Identify which cell holds the provided text, then report its [X, Y] central coordinate. 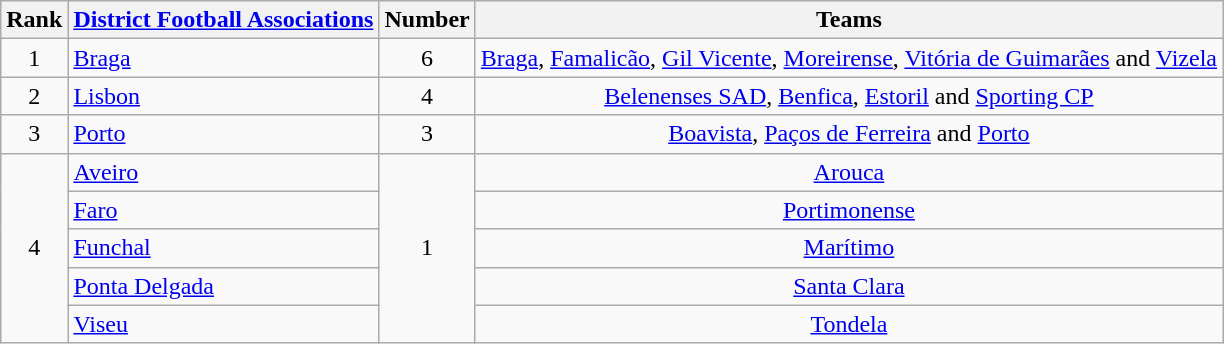
Braga [224, 58]
Belenenses SAD, Benfica, Estoril and Sporting CP [848, 96]
Boavista, Paços de Ferreira and Porto [848, 134]
Number [427, 20]
Portimonense [848, 210]
Viseu [224, 324]
Faro [224, 210]
Marítimo [848, 248]
Funchal [224, 248]
Braga, Famalicão, Gil Vicente, Moreirense, Vitória de Guimarães and Vizela [848, 58]
Aveiro [224, 172]
Tondela [848, 324]
6 [427, 58]
Santa Clara [848, 286]
Lisbon [224, 96]
District Football Associations [224, 20]
2 [34, 96]
Arouca [848, 172]
Porto [224, 134]
Teams [848, 20]
Rank [34, 20]
Ponta Delgada [224, 286]
